Return the (X, Y) coordinate for the center point of the cell that contains the specified text.  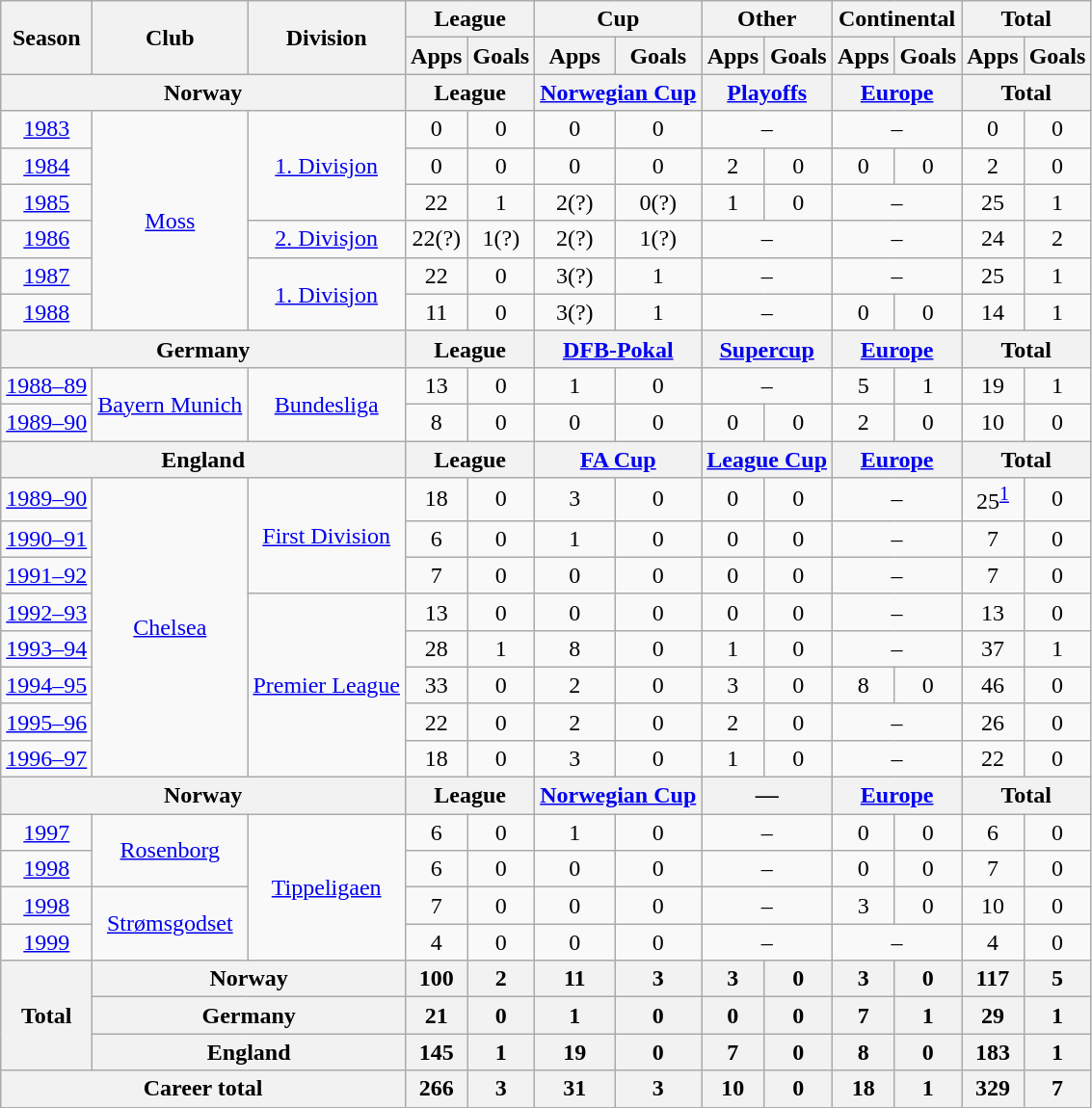
Club (170, 38)
1992–93 (46, 612)
117 (993, 979)
33 (437, 685)
First Division (327, 536)
251 (993, 499)
145 (437, 1052)
1984 (46, 166)
FA Cup (619, 460)
Division (327, 38)
29 (993, 1016)
Playoffs (767, 92)
1986 (46, 239)
Premier League (327, 685)
1983 (46, 129)
Moss (170, 221)
Other (767, 19)
DFB-Pokal (619, 349)
1994–95 (46, 685)
31 (574, 1089)
2. Divisjon (327, 239)
Season (46, 38)
1988 (46, 312)
Strømsgodset (170, 924)
22(?) (437, 239)
Bundesliga (327, 404)
24 (993, 239)
183 (993, 1052)
100 (437, 979)
37 (993, 648)
329 (993, 1089)
Bayern Munich (170, 404)
266 (437, 1089)
0(?) (658, 202)
14 (993, 312)
1990–91 (46, 539)
1987 (46, 276)
Continental (897, 19)
1993–94 (46, 648)
1997 (46, 832)
Cup (619, 19)
1991–92 (46, 575)
46 (993, 685)
1995–96 (46, 722)
— (767, 796)
21 (437, 1016)
28 (437, 648)
1996–97 (46, 758)
1999 (46, 942)
26 (993, 722)
Rosenborg (170, 851)
1985 (46, 202)
Tippeligaen (327, 887)
1988–89 (46, 385)
League Cup (767, 460)
Chelsea (170, 628)
Supercup (767, 349)
Career total (203, 1089)
